Provide the [X, Y] coordinate of the cell's center where the given text is located.  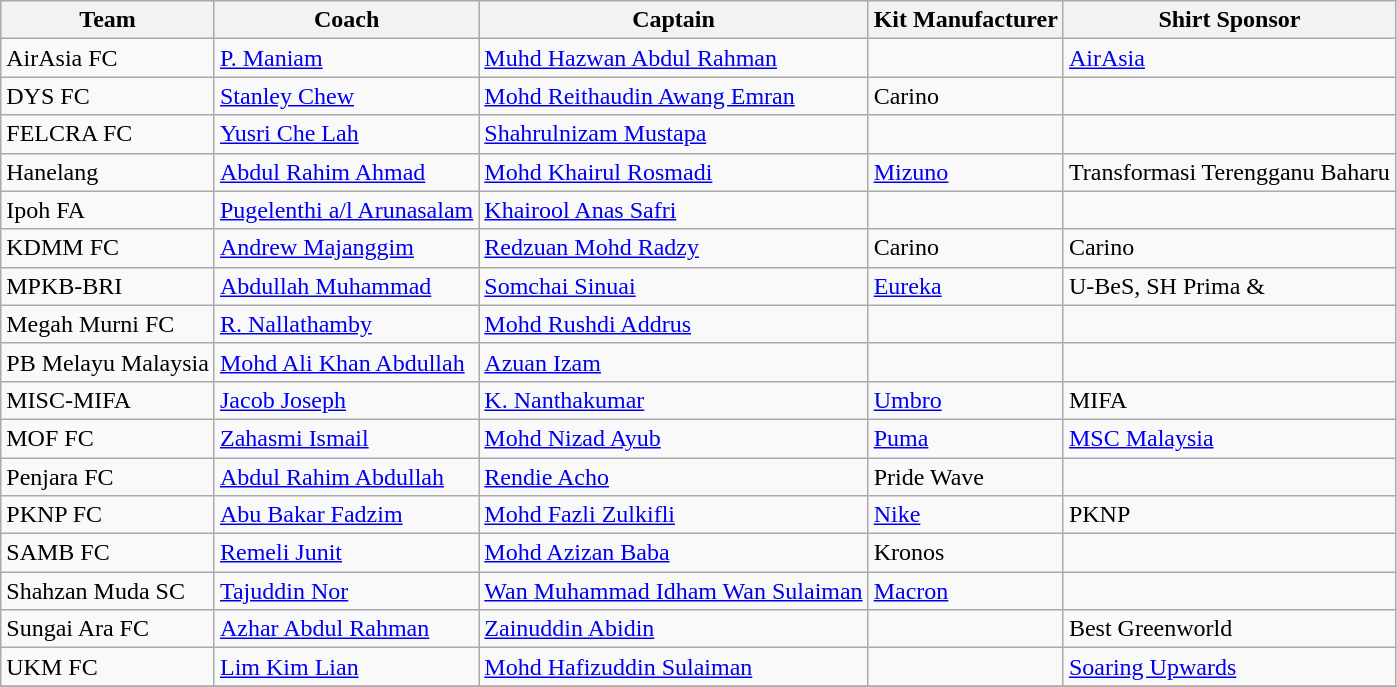
Mohd Ali Khan Abdullah [346, 362]
PKNP [1229, 515]
Kronos [966, 553]
Stanley Chew [346, 96]
MOF FC [108, 438]
Kit Manufacturer [966, 20]
Abdul Rahim Ahmad [346, 172]
MISC-MIFA [108, 400]
Yusri Che Lah [346, 134]
Abu Bakar Fadzim [346, 515]
Lim Kim Lian [346, 667]
SAMB FC [108, 553]
Mohd Reithaudin Awang Emran [674, 96]
Eureka [966, 286]
Mohd Khairul Rosmadi [674, 172]
Shirt Sponsor [1229, 20]
Macron [966, 591]
Remeli Junit [346, 553]
Azuan Izam [674, 362]
FELCRA FC [108, 134]
Nike [966, 515]
Tajuddin Nor [346, 591]
Abdullah Muhammad [346, 286]
Hanelang [108, 172]
Shahzan Muda SC [108, 591]
Andrew Majanggim [346, 248]
Captain [674, 20]
Umbro [966, 400]
MSC Malaysia [1229, 438]
Wan Muhammad Idham Wan Sulaiman [674, 591]
Rendie Acho [674, 477]
Azhar Abdul Rahman [346, 629]
Mohd Fazli Zulkifli [674, 515]
UKM FC [108, 667]
Shahrulnizam Mustapa [674, 134]
Mizuno [966, 172]
Zahasmi Ismail [346, 438]
Somchai Sinuai [674, 286]
Puma [966, 438]
AirAsia [1229, 58]
DYS FC [108, 96]
Abdul Rahim Abdullah [346, 477]
AirAsia FC [108, 58]
Transformasi Terengganu Baharu [1229, 172]
Team [108, 20]
Mohd Azizan Baba [674, 553]
Muhd Hazwan Abdul Rahman [674, 58]
U-BeS, SH Prima & [1229, 286]
R. Nallathamby [346, 324]
Khairool Anas Safri [674, 210]
MPKB-BRI [108, 286]
Ipoh FA [108, 210]
Megah Murni FC [108, 324]
MIFA [1229, 400]
Penjara FC [108, 477]
K. Nanthakumar [674, 400]
Sungai Ara FC [108, 629]
Soaring Upwards [1229, 667]
Jacob Joseph [346, 400]
KDMM FC [108, 248]
Redzuan Mohd Radzy [674, 248]
Mohd Rushdi Addrus [674, 324]
Pride Wave [966, 477]
Pugelenthi a/l Arunasalam [346, 210]
Best Greenworld [1229, 629]
Mohd Nizad Ayub [674, 438]
Zainuddin Abidin [674, 629]
PB Melayu Malaysia [108, 362]
Mohd Hafizuddin Sulaiman [674, 667]
P. Maniam [346, 58]
PKNP FC [108, 515]
Coach [346, 20]
